Return the [X, Y] coordinate for the center point of the cell that contains the specified text.  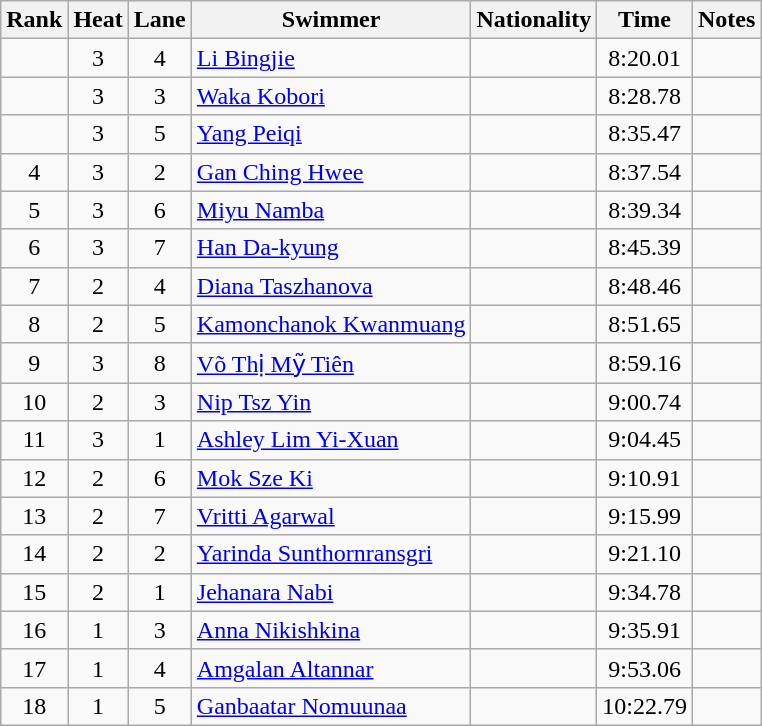
Li Bingjie [331, 58]
10 [34, 402]
Rank [34, 20]
Heat [98, 20]
10:22.79 [645, 706]
9:15.99 [645, 516]
8:20.01 [645, 58]
17 [34, 668]
14 [34, 554]
8:28.78 [645, 96]
8:59.16 [645, 363]
9:04.45 [645, 440]
Notes [726, 20]
9:53.06 [645, 668]
Ganbaatar Nomuunaa [331, 706]
Võ Thị Mỹ Tiên [331, 363]
Waka Kobori [331, 96]
8:48.46 [645, 286]
8:51.65 [645, 324]
18 [34, 706]
8:37.54 [645, 172]
Diana Taszhanova [331, 286]
Han Da-kyung [331, 248]
13 [34, 516]
Amgalan Altannar [331, 668]
12 [34, 478]
11 [34, 440]
8:35.47 [645, 134]
Ashley Lim Yi-Xuan [331, 440]
9:35.91 [645, 630]
Swimmer [331, 20]
9 [34, 363]
Yang Peiqi [331, 134]
9:21.10 [645, 554]
8:45.39 [645, 248]
9:10.91 [645, 478]
8:39.34 [645, 210]
Anna Nikishkina [331, 630]
Vritti Agarwal [331, 516]
Nationality [534, 20]
Miyu Namba [331, 210]
Lane [160, 20]
Nip Tsz Yin [331, 402]
9:34.78 [645, 592]
15 [34, 592]
16 [34, 630]
Gan Ching Hwee [331, 172]
Yarinda Sunthornransgri [331, 554]
Jehanara Nabi [331, 592]
Time [645, 20]
Kamonchanok Kwanmuang [331, 324]
9:00.74 [645, 402]
Mok Sze Ki [331, 478]
